Return (x, y) of the center of cell containing provided text 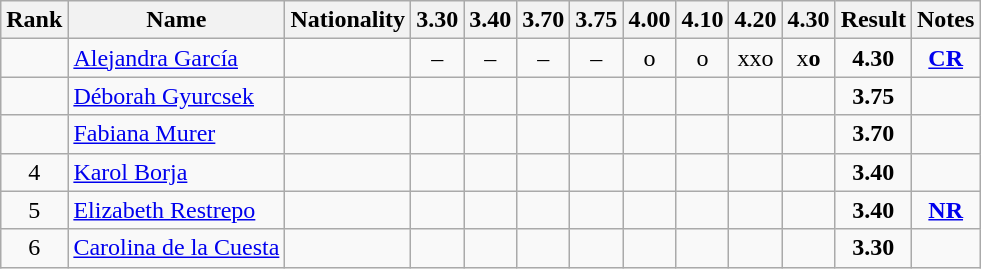
Rank (34, 20)
xo (808, 58)
Déborah Gyurcsek (176, 96)
Notes (946, 20)
4.20 (756, 20)
Karol Borja (176, 172)
CR (946, 58)
Alejandra García (176, 58)
6 (34, 248)
Result (873, 20)
4.10 (702, 20)
Carolina de la Cuesta (176, 248)
xxo (756, 58)
NR (946, 210)
5 (34, 210)
Fabiana Murer (176, 134)
4.00 (650, 20)
Name (176, 20)
Elizabeth Restrepo (176, 210)
Nationality (348, 20)
4 (34, 172)
